Return [X, Y] of the center of cell containing provided text 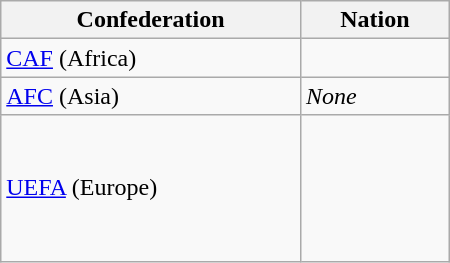
AFC (Asia) [151, 96]
UEFA (Europe) [151, 188]
Confederation [151, 20]
Nation [374, 20]
None [374, 96]
CAF (Africa) [151, 58]
